Pinpoint the cell where the given text exists, returning its [x, y] midpoint coordinate. 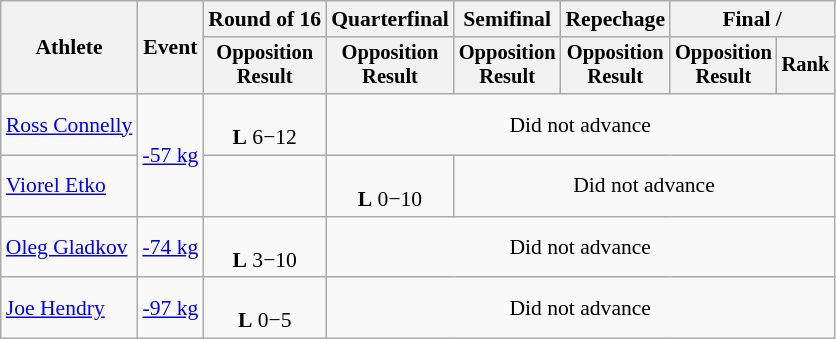
L 6−12 [264, 124]
-57 kg [170, 155]
Event [170, 48]
-97 kg [170, 308]
Semifinal [508, 19]
Repechage [615, 19]
-74 kg [170, 248]
L 0−5 [264, 308]
Oleg Gladkov [70, 248]
Athlete [70, 48]
Quarterfinal [390, 19]
Final / [752, 19]
L 0−10 [390, 186]
L 3−10 [264, 248]
Ross Connelly [70, 124]
Viorel Etko [70, 186]
Round of 16 [264, 19]
Joe Hendry [70, 308]
Rank [806, 66]
